Return [x, y] of the center of cell containing provided text 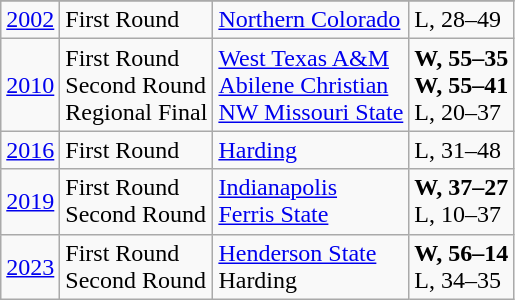
Harding [311, 150]
2010 [30, 85]
L, 28–49 [462, 20]
2019 [30, 202]
West Texas A&MAbilene ChristianNW Missouri State [311, 85]
2002 [30, 20]
Northern Colorado [311, 20]
IndianapolisFerris State [311, 202]
Henderson StateHarding [311, 266]
W, 37–27L, 10–37 [462, 202]
2016 [30, 150]
L, 31–48 [462, 150]
W, 56–14L, 34–35 [462, 266]
W, 55–35W, 55–41L, 20–37 [462, 85]
First RoundSecond RoundRegional Final [136, 85]
2023 [30, 266]
